Detect which cell encompasses the target text, then output its (X, Y) center coordinate. 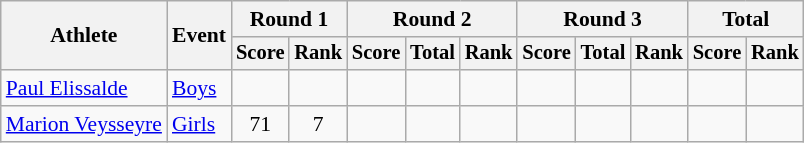
Round 1 (289, 19)
7 (318, 124)
Round 3 (602, 19)
Athlete (84, 36)
71 (260, 124)
Paul Elissalde (84, 88)
Event (199, 36)
Marion Veysseyre (84, 124)
Girls (199, 124)
Boys (199, 88)
Round 2 (432, 19)
